Return (X, Y) of the center of cell containing provided text 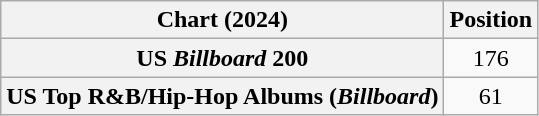
61 (491, 96)
Chart (2024) (222, 20)
US Billboard 200 (222, 58)
Position (491, 20)
176 (491, 58)
US Top R&B/Hip-Hop Albums (Billboard) (222, 96)
